Return the [X, Y] coordinate for the center point of the cell that contains the specified text.  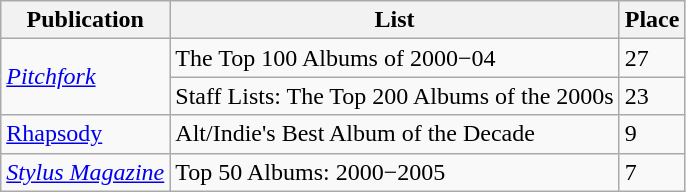
Place [652, 20]
Top 50 Albums: 2000−2005 [394, 172]
27 [652, 58]
Pitchfork [86, 77]
Rhapsody [86, 134]
The Top 100 Albums of 2000−04 [394, 58]
23 [652, 96]
7 [652, 172]
Staff Lists: The Top 200 Albums of the 2000s [394, 96]
9 [652, 134]
Alt/Indie's Best Album of the Decade [394, 134]
Stylus Magazine [86, 172]
Publication [86, 20]
List [394, 20]
